Provide the (X, Y) coordinate of the cell's center where the given text is located.  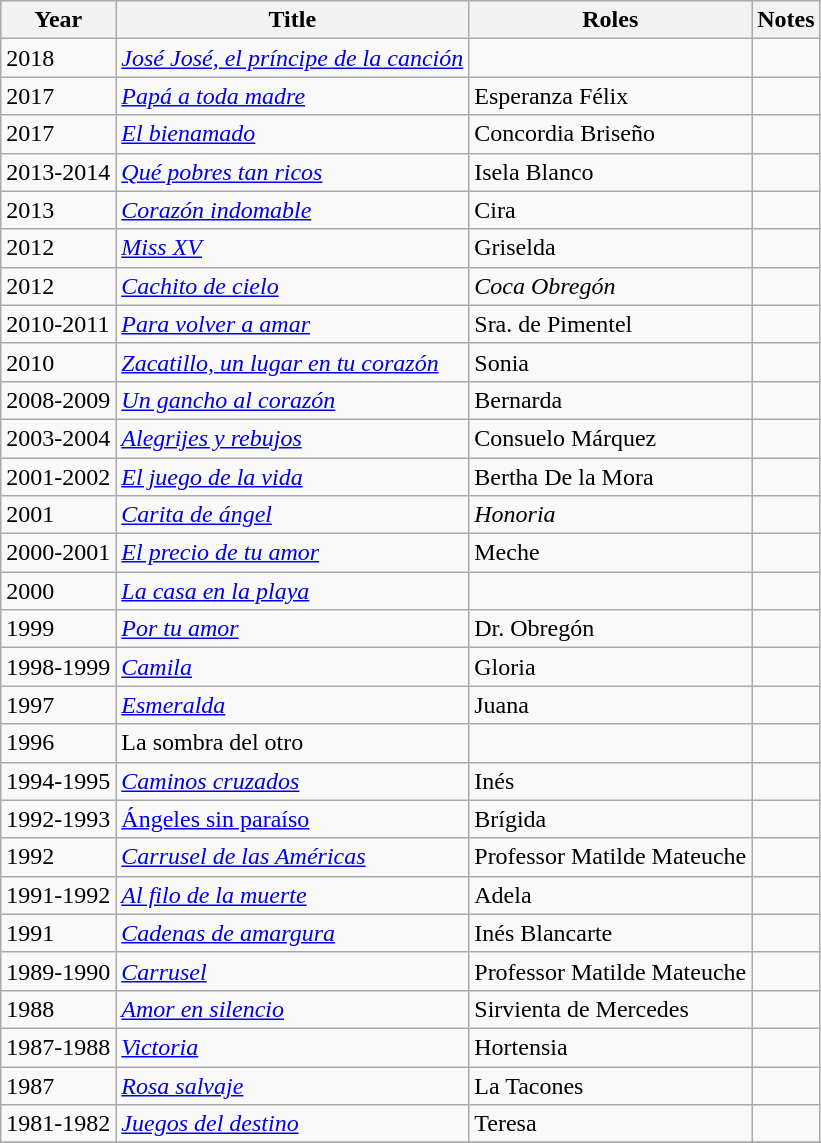
Adela (610, 895)
Alegrijes y rebujos (292, 438)
Coca Obregón (610, 286)
La casa en la playa (292, 591)
Teresa (610, 1124)
2018 (58, 58)
Un gancho al corazón (292, 400)
1994-1995 (58, 781)
Isela Blanco (610, 172)
Inés (610, 781)
Roles (610, 20)
El bienamado (292, 134)
Papá a toda madre (292, 96)
1992-1993 (58, 819)
2003-2004 (58, 438)
Sonia (610, 362)
Caminos cruzados (292, 781)
Honoria (610, 515)
Title (292, 20)
1998-1999 (58, 667)
Bertha De la Mora (610, 477)
Esmeralda (292, 705)
2008-2009 (58, 400)
2013 (58, 210)
Inés Blancarte (610, 933)
El precio de tu amor (292, 553)
Carrusel de las Américas (292, 857)
1987-1988 (58, 1047)
Bernarda (610, 400)
Corazón indomable (292, 210)
2010 (58, 362)
2000 (58, 591)
2001 (58, 515)
Dr. Obregón (610, 629)
Al filo de la muerte (292, 895)
Carita de ángel (292, 515)
La Tacones (610, 1085)
2000-2001 (58, 553)
Cadenas de amargura (292, 933)
1997 (58, 705)
José José, el príncipe de la canción (292, 58)
1996 (58, 743)
Brígida (610, 819)
Juana (610, 705)
Notes (786, 20)
1988 (58, 1009)
2013-2014 (58, 172)
Camila (292, 667)
1991 (58, 933)
2001-2002 (58, 477)
La sombra del otro (292, 743)
2010-2011 (58, 324)
Esperanza Félix (610, 96)
Rosa salvaje (292, 1085)
Carrusel (292, 971)
Juegos del destino (292, 1124)
1989-1990 (58, 971)
Meche (610, 553)
Concordia Briseño (610, 134)
1981-1982 (58, 1124)
Ángeles sin paraíso (292, 819)
Por tu amor (292, 629)
El juego de la vida (292, 477)
Amor en silencio (292, 1009)
1999 (58, 629)
1987 (58, 1085)
Qué pobres tan ricos (292, 172)
Sra. de Pimentel (610, 324)
Hortensia (610, 1047)
1991-1992 (58, 895)
Victoria (292, 1047)
Consuelo Márquez (610, 438)
Gloria (610, 667)
Sirvienta de Mercedes (610, 1009)
Zacatillo, un lugar en tu corazón (292, 362)
Year (58, 20)
1992 (58, 857)
Cira (610, 210)
Griselda (610, 248)
Para volver a amar (292, 324)
Miss XV (292, 248)
Cachito de cielo (292, 286)
